Return [x, y] of the center of cell containing provided text 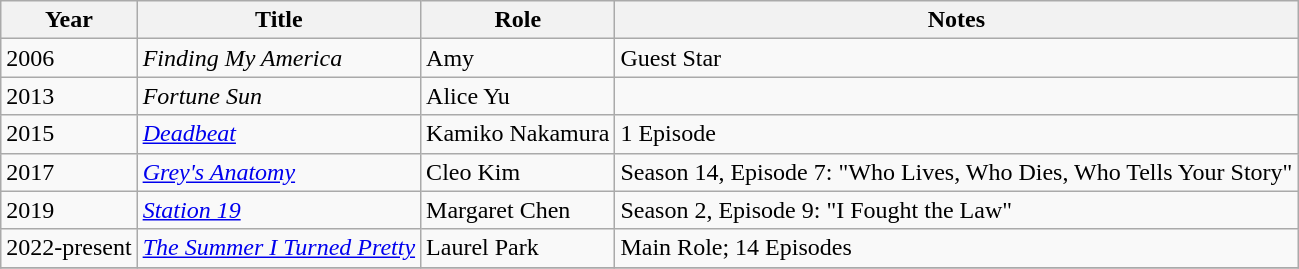
Fortune Sun [278, 96]
Finding My America [278, 58]
Alice Yu [518, 96]
2013 [69, 96]
Grey's Anatomy [278, 172]
2022-present [69, 248]
The Summer I Turned Pretty [278, 248]
2006 [69, 58]
Cleo Kim [518, 172]
Laurel Park [518, 248]
Main Role; 14 Episodes [956, 248]
Margaret Chen [518, 210]
Station 19 [278, 210]
Year [69, 20]
Season 14, Episode 7: "Who Lives, Who Dies, Who Tells Your Story" [956, 172]
Deadbeat [278, 134]
2019 [69, 210]
Guest Star [956, 58]
Title [278, 20]
Notes [956, 20]
Role [518, 20]
2017 [69, 172]
Amy [518, 58]
2015 [69, 134]
1 Episode [956, 134]
Season 2, Episode 9: "I Fought the Law" [956, 210]
Kamiko Nakamura [518, 134]
